Pinpoint the cell where the given text exists, returning its (x, y) midpoint coordinate. 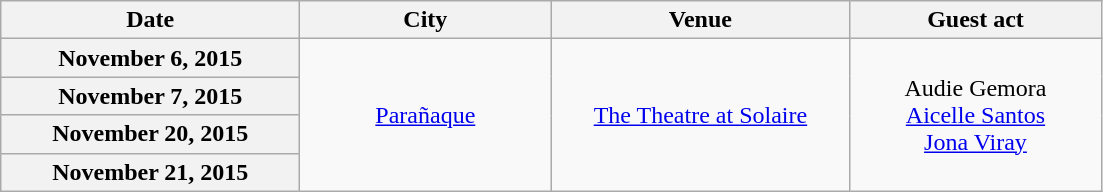
Venue (700, 20)
Parañaque (426, 115)
Audie GemoraAicelle SantosJona Viray (976, 115)
November 6, 2015 (150, 58)
City (426, 20)
Date (150, 20)
November 7, 2015 (150, 96)
The Theatre at Solaire (700, 115)
November 20, 2015 (150, 134)
Guest act (976, 20)
November 21, 2015 (150, 172)
